Extract the (x, y) coordinate from the center of the cell holding the provided text.  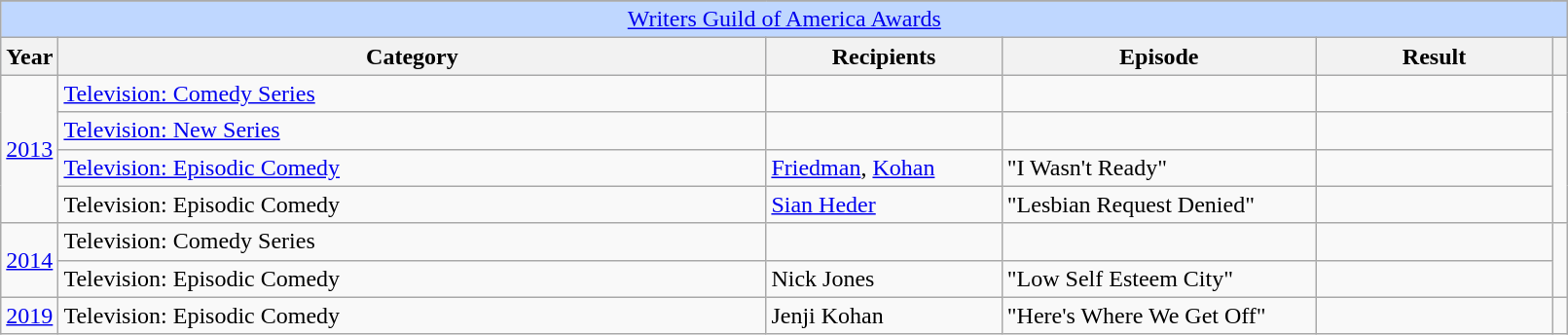
Recipients (884, 56)
Year (29, 56)
Friedman, Kohan (884, 167)
"I Wasn't Ready" (1158, 167)
Nick Jones (884, 279)
Writers Guild of America Awards (784, 19)
Jenji Kohan (884, 316)
Category (413, 56)
2013 (29, 149)
2014 (29, 260)
Result (1434, 56)
Television: New Series (413, 130)
"Here's Where We Get Off" (1158, 316)
Sian Heder (884, 205)
"Low Self Esteem City" (1158, 279)
2019 (29, 316)
"Lesbian Request Denied" (1158, 205)
Episode (1158, 56)
